Capture the cell that displays the provided text and extract its [x, y] central coordinate. 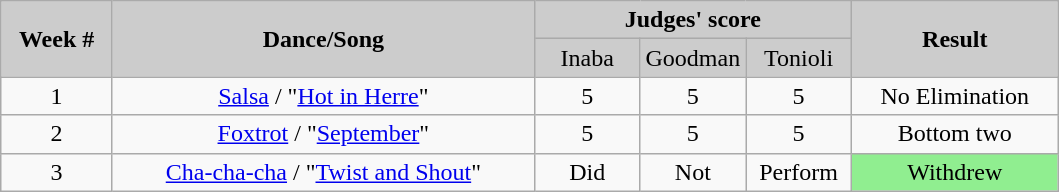
Result [954, 39]
3 [57, 172]
Inaba [587, 58]
Perform [799, 172]
Judges' score [692, 20]
Goodman [693, 58]
Cha-cha-cha / "Twist and Shout" [323, 172]
1 [57, 96]
2 [57, 134]
Dance/Song [323, 39]
Withdrew [954, 172]
Not [693, 172]
Salsa / "Hot in Herre" [323, 96]
Did [587, 172]
No Elimination [954, 96]
Foxtrot / "September" [323, 134]
Week # [57, 39]
Bottom two [954, 134]
Tonioli [799, 58]
